Identify which cell holds the provided text, then report its [x, y] central coordinate. 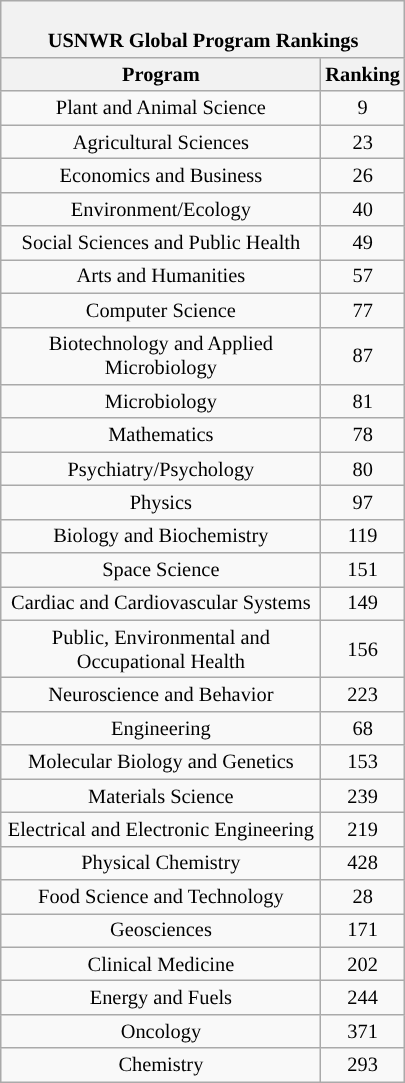
23 [362, 142]
119 [362, 536]
Economics and Business [160, 176]
57 [362, 277]
Agricultural Sciences [160, 142]
153 [362, 762]
Computer Science [160, 310]
Neuroscience and Behavior [160, 695]
171 [362, 931]
Cardiac and Cardiovascular Systems [160, 604]
Environment/Ecology [160, 209]
Oncology [160, 1032]
68 [362, 729]
Space Science [160, 570]
Psychiatry/Psychology [160, 469]
97 [362, 503]
239 [362, 796]
Program [160, 75]
80 [362, 469]
USNWR Global Program Rankings [203, 29]
Physics [160, 503]
9 [362, 108]
81 [362, 402]
77 [362, 310]
87 [362, 356]
Biology and Biochemistry [160, 536]
Biotechnology and Applied Microbiology [160, 356]
40 [362, 209]
Ranking [362, 75]
371 [362, 1032]
Chemistry [160, 1065]
223 [362, 695]
Arts and Humanities [160, 277]
49 [362, 243]
428 [362, 863]
202 [362, 964]
Electrical and Electronic Engineering [160, 830]
Molecular Biology and Genetics [160, 762]
151 [362, 570]
219 [362, 830]
149 [362, 604]
Geosciences [160, 931]
Mathematics [160, 435]
Public, Environmental and Occupational Health [160, 649]
244 [362, 998]
Clinical Medicine [160, 964]
Energy and Fuels [160, 998]
Engineering [160, 729]
78 [362, 435]
Plant and Animal Science [160, 108]
Physical Chemistry [160, 863]
26 [362, 176]
28 [362, 897]
Materials Science [160, 796]
Social Sciences and Public Health [160, 243]
156 [362, 649]
Food Science and Technology [160, 897]
293 [362, 1065]
Microbiology [160, 402]
